Return the [x, y] coordinate for the center point of the cell that contains the specified text.  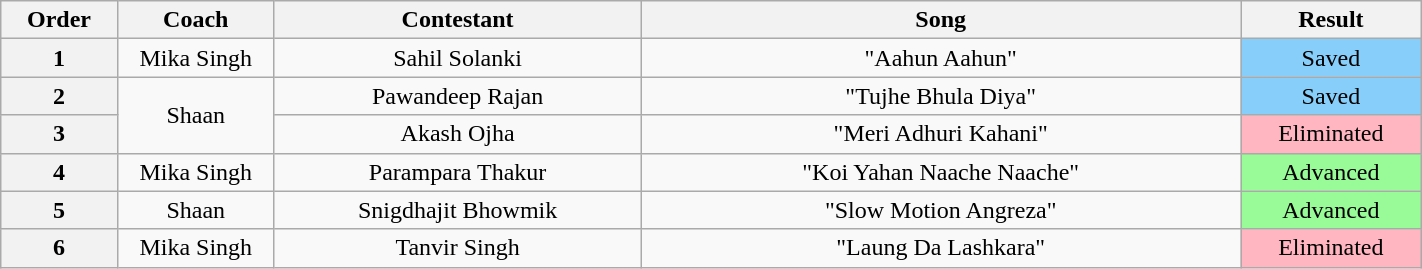
"Aahun Aahun" [941, 58]
5 [60, 210]
Parampara Thakur [458, 172]
Akash Ojha [458, 134]
Song [941, 20]
"Laung Da Lashkara" [941, 248]
"Koi Yahan Naache Naache" [941, 172]
"Tujhe Bhula Diya" [941, 96]
Coach [196, 20]
4 [60, 172]
"Meri Adhuri Kahani" [941, 134]
6 [60, 248]
2 [60, 96]
Tanvir Singh [458, 248]
3 [60, 134]
Sahil Solanki [458, 58]
"Slow Motion Angreza" [941, 210]
Result [1330, 20]
Order [60, 20]
Snigdhajit Bhowmik [458, 210]
Pawandeep Rajan [458, 96]
Contestant [458, 20]
1 [60, 58]
